Return [X, Y] of the center of cell containing provided text 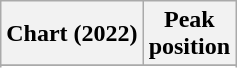
Peakposition [189, 34]
Chart (2022) [72, 34]
